Provide the [x, y] coordinate of the cell's center where the given text is located.  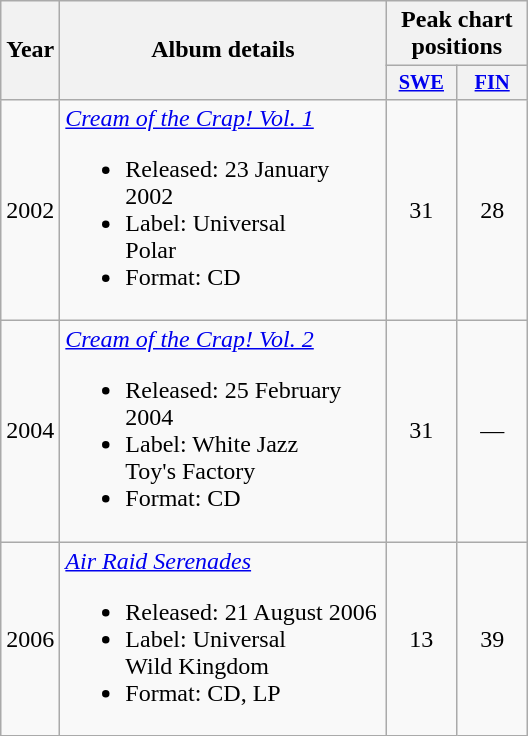
2004 [30, 432]
Year [30, 50]
Album details [223, 50]
13 [422, 639]
28 [492, 210]
Peak chart positions [457, 34]
— [492, 432]
Cream of the Crap! Vol. 2Released: 25 February 2004Label: White Jazz Toy's FactoryFormat: CD [223, 432]
Cream of the Crap! Vol. 1Released: 23 January 2002Label: Universal PolarFormat: CD [223, 210]
Air Raid SerenadesReleased: 21 August 2006Label: Universal Wild KingdomFormat: CD, LP [223, 639]
39 [492, 639]
2006 [30, 639]
2002 [30, 210]
SWE [422, 83]
FIN [492, 83]
